Determine the (X, Y) coordinate at the center of the cell enclosing the given text.  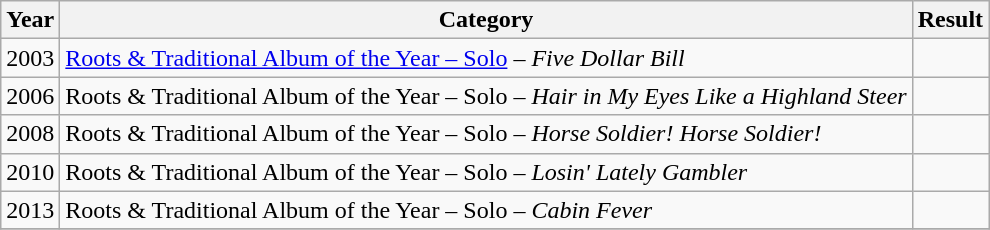
Roots & Traditional Album of the Year – Solo – Cabin Fever (486, 210)
2010 (30, 172)
Result (950, 20)
2006 (30, 96)
2013 (30, 210)
Year (30, 20)
Category (486, 20)
Roots & Traditional Album of the Year – Solo – Losin' Lately Gambler (486, 172)
Roots & Traditional Album of the Year – Solo – Horse Soldier! Horse Soldier! (486, 134)
Roots & Traditional Album of the Year – Solo – Hair in My Eyes Like a Highland Steer (486, 96)
2008 (30, 134)
2003 (30, 58)
Roots & Traditional Album of the Year – Solo – Five Dollar Bill (486, 58)
